Locate the cell with the specified text and output its (x, y) center coordinate. 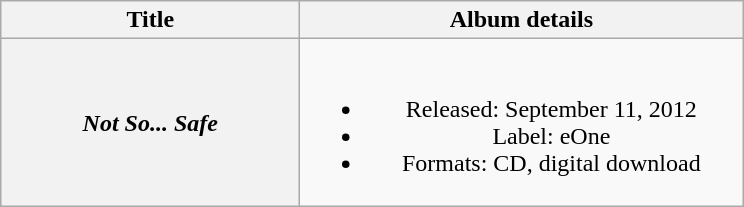
Not So... Safe (150, 122)
Album details (522, 20)
Released: September 11, 2012Label: eOneFormats: CD, digital download (522, 122)
Title (150, 20)
